Provide the [x, y] coordinate of the cell's center where the given text is located.  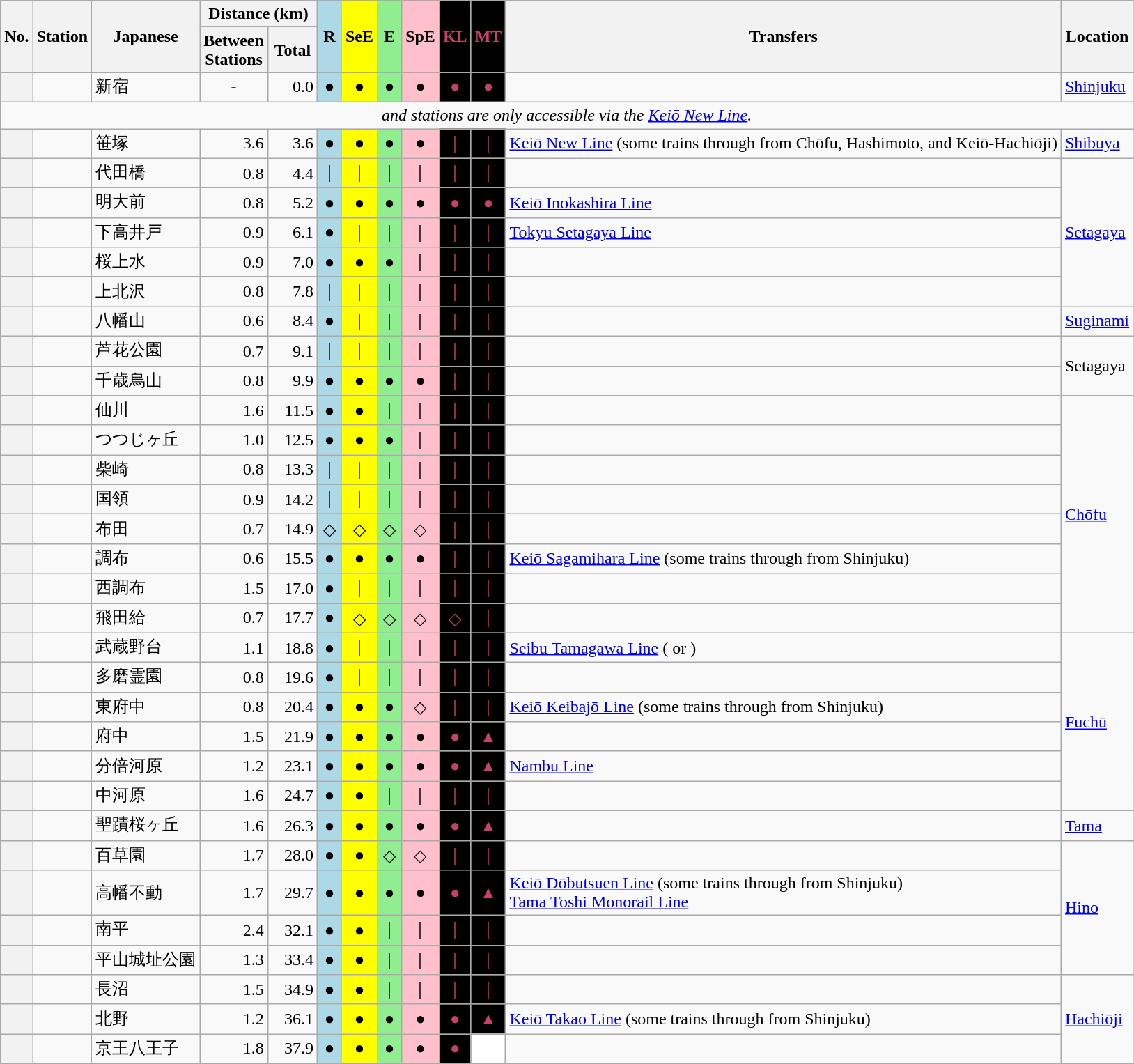
Hachiōji [1096, 1019]
府中 [146, 737]
つつじヶ丘 [146, 440]
8.4 [293, 322]
5.2 [293, 203]
KL [455, 36]
20.4 [293, 707]
平山城址公園 [146, 960]
上北沢 [146, 291]
9.9 [293, 380]
Fuchū [1096, 722]
下高井戸 [146, 233]
26.3 [293, 825]
14.9 [293, 530]
No. [17, 36]
33.4 [293, 960]
Keiō Keibajō Line (some trains through from Shinjuku) [784, 707]
Keiō Dōbutsuen Line (some trains through from Shinjuku) Tama Toshi Monorail Line [784, 893]
17.7 [293, 619]
明大前 [146, 203]
34.9 [293, 989]
笹塚 [146, 144]
武蔵野台 [146, 648]
R [329, 36]
SpE [421, 36]
19.6 [293, 677]
国領 [146, 499]
9.1 [293, 351]
百草園 [146, 856]
柴崎 [146, 470]
千歳烏山 [146, 380]
Shibuya [1096, 144]
1.0 [234, 440]
E [390, 36]
代田橋 [146, 173]
Seibu Tamagawa Line ( or ) [784, 648]
1.1 [234, 648]
西調布 [146, 588]
15.5 [293, 559]
Hino [1096, 907]
BetweenStations [234, 50]
南平 [146, 931]
and stations are only accessible via the Keiō New Line. [567, 115]
6.1 [293, 233]
高幡不動 [146, 893]
Keiō Inokashira Line [784, 203]
14.2 [293, 499]
Location [1096, 36]
飛田給 [146, 619]
Nambu Line [784, 766]
Transfers [784, 36]
京王八王子 [146, 1049]
調布 [146, 559]
Keiō Takao Line (some trains through from Shinjuku) [784, 1019]
23.1 [293, 766]
Tama [1096, 825]
0.0 [293, 88]
29.7 [293, 893]
Keiō Sagamihara Line (some trains through from Shinjuku) [784, 559]
Total [293, 50]
SeE [359, 36]
Keiō New Line (some trains through from Chōfu, Hashimoto, and Keiō-Hachiōji) [784, 144]
布田 [146, 530]
芦花公園 [146, 351]
1.8 [234, 1049]
21.9 [293, 737]
1.3 [234, 960]
32.1 [293, 931]
長沼 [146, 989]
桜上水 [146, 262]
7.0 [293, 262]
28.0 [293, 856]
Station [62, 36]
4.4 [293, 173]
Chōfu [1096, 514]
聖蹟桜ヶ丘 [146, 825]
37.9 [293, 1049]
Suginami [1096, 322]
- [234, 88]
中河原 [146, 796]
2.4 [234, 931]
仙川 [146, 411]
東府中 [146, 707]
Japanese [146, 36]
11.5 [293, 411]
12.5 [293, 440]
36.1 [293, 1019]
17.0 [293, 588]
八幡山 [146, 322]
北野 [146, 1019]
多磨霊園 [146, 677]
Distance (km) [259, 14]
13.3 [293, 470]
分倍河原 [146, 766]
7.8 [293, 291]
MT [488, 36]
Tokyu Setagaya Line [784, 233]
新宿 [146, 88]
24.7 [293, 796]
18.8 [293, 648]
Shinjuku [1096, 88]
